Extract the (X, Y) coordinate from the center of the cell holding the provided text.  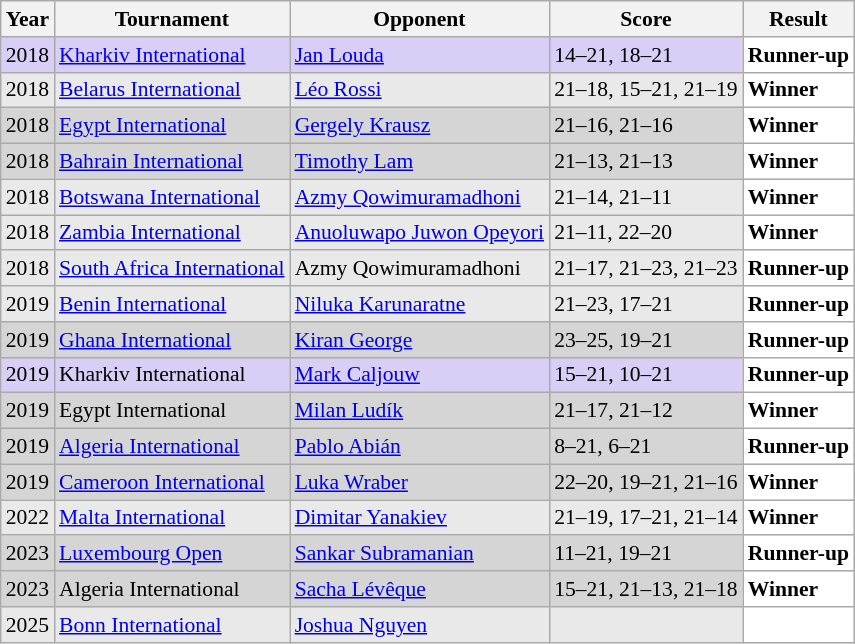
Kiran George (420, 340)
23–25, 19–21 (646, 340)
South Africa International (172, 269)
21–16, 21–16 (646, 126)
Pablo Abián (420, 447)
22–20, 19–21, 21–16 (646, 482)
21–13, 21–13 (646, 162)
21–14, 21–11 (646, 197)
21–17, 21–23, 21–23 (646, 269)
21–11, 22–20 (646, 233)
Anuoluwapo Juwon Opeyori (420, 233)
Tournament (172, 19)
Malta International (172, 518)
Botswana International (172, 197)
Cameroon International (172, 482)
Luxembourg Open (172, 554)
21–17, 21–12 (646, 411)
14–21, 18–21 (646, 55)
Year (28, 19)
Gergely Krausz (420, 126)
2022 (28, 518)
Sacha Lévêque (420, 589)
Bahrain International (172, 162)
Score (646, 19)
15–21, 21–13, 21–18 (646, 589)
Timothy Lam (420, 162)
Jan Louda (420, 55)
Léo Rossi (420, 90)
21–23, 17–21 (646, 304)
Result (798, 19)
15–21, 10–21 (646, 375)
Bonn International (172, 625)
Milan Ludík (420, 411)
21–19, 17–21, 21–14 (646, 518)
Sankar Subramanian (420, 554)
Joshua Nguyen (420, 625)
8–21, 6–21 (646, 447)
2025 (28, 625)
11–21, 19–21 (646, 554)
Benin International (172, 304)
21–18, 15–21, 21–19 (646, 90)
Zambia International (172, 233)
Mark Caljouw (420, 375)
Ghana International (172, 340)
Niluka Karunaratne (420, 304)
Belarus International (172, 90)
Dimitar Yanakiev (420, 518)
Luka Wraber (420, 482)
Opponent (420, 19)
